Return the (X, Y) coordinate for the center point of the cell that contains the specified text.  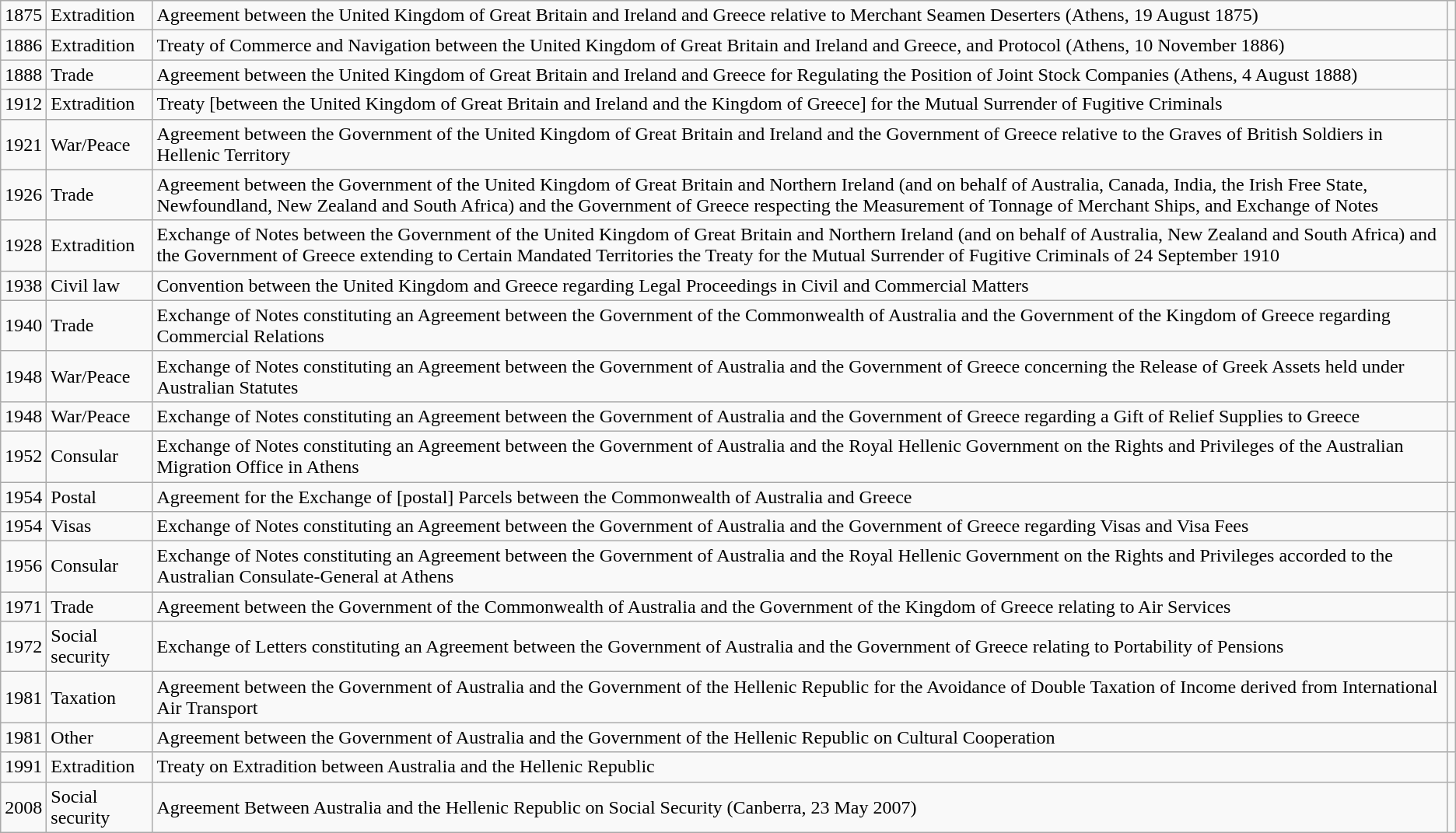
Agreement between the Government of Australia and the Government of the Hellenic Republic on Cultural Cooperation (800, 737)
1912 (23, 104)
Treaty of Commerce and Navigation between the United Kingdom of Great Britain and Ireland and Greece, and Protocol (Athens, 10 November 1886) (800, 45)
Visas (100, 527)
Taxation (100, 697)
Agreement between the Government of the Commonwealth of Australia and the Government of the Kingdom of Greece relating to Air Services (800, 607)
1921 (23, 145)
Agreement between the United Kingdom of Great Britain and Ireland and Greece relative to Merchant Seamen Deserters (Athens, 19 August 1875) (800, 16)
1952 (23, 456)
2008 (23, 807)
1875 (23, 16)
1956 (23, 566)
Treaty on Extradition between Australia and the Hellenic Republic (800, 767)
Exchange of Letters constituting an Agreement between the Government of Australia and the Government of Greece relating to Portability of Pensions (800, 647)
Exchange of Notes constituting an Agreement between the Government of Australia and the Government of Greece regarding Visas and Visa Fees (800, 527)
1972 (23, 647)
Other (100, 737)
1928 (23, 246)
1938 (23, 285)
1940 (23, 325)
Agreement Between Australia and the Hellenic Republic on Social Security (Canberra, 23 May 2007) (800, 807)
Postal (100, 497)
1888 (23, 75)
Treaty [between the United Kingdom of Great Britain and Ireland and the Kingdom of Greece] for the Mutual Surrender of Fugitive Criminals (800, 104)
1971 (23, 607)
1926 (23, 194)
Civil law (100, 285)
1991 (23, 767)
Agreement for the Exchange of [postal] Parcels between the Commonwealth of Australia and Greece (800, 497)
Convention between the United Kingdom and Greece regarding Legal Proceedings in Civil and Commercial Matters (800, 285)
1886 (23, 45)
